From the cell containing the given text, extract its center point as [X, Y] coordinate. 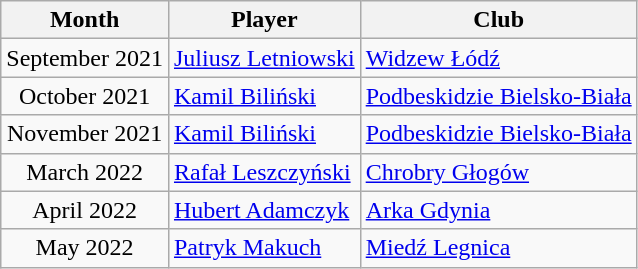
Month [85, 20]
Club [498, 20]
Patryk Makuch [264, 248]
March 2022 [85, 172]
Juliusz Letniowski [264, 58]
Miedź Legnica [498, 248]
November 2021 [85, 134]
May 2022 [85, 248]
Hubert Adamczyk [264, 210]
September 2021 [85, 58]
October 2021 [85, 96]
Chrobry Głogów [498, 172]
Arka Gdynia [498, 210]
Player [264, 20]
Widzew Łódź [498, 58]
Rafał Leszczyński [264, 172]
April 2022 [85, 210]
